Identify which cell holds the provided text, then report its [X, Y] central coordinate. 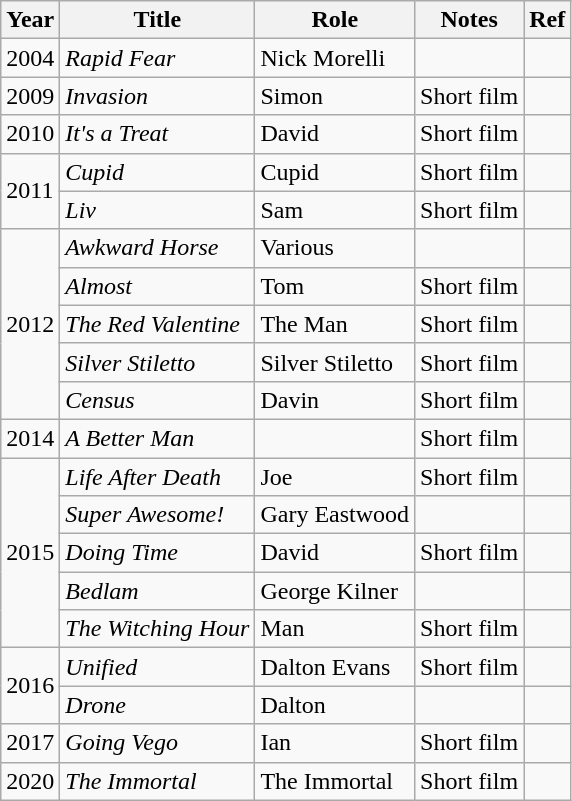
Super Awesome! [158, 515]
Awkward Horse [158, 248]
Joe [335, 477]
Invasion [158, 96]
Gary Eastwood [335, 515]
2017 [30, 743]
Simon [335, 96]
2014 [30, 438]
2020 [30, 781]
The Man [335, 324]
Various [335, 248]
2004 [30, 58]
Almost [158, 286]
A Better Man [158, 438]
Sam [335, 210]
Life After Death [158, 477]
Unified [158, 667]
The Witching Hour [158, 629]
Year [30, 20]
2010 [30, 134]
George Kilner [335, 591]
Davin [335, 400]
2016 [30, 686]
2011 [30, 191]
Dalton Evans [335, 667]
Title [158, 20]
Nick Morelli [335, 58]
Drone [158, 705]
Bedlam [158, 591]
Ian [335, 743]
Man [335, 629]
Dalton [335, 705]
2015 [30, 553]
Going Vego [158, 743]
Role [335, 20]
Liv [158, 210]
It's a Treat [158, 134]
Census [158, 400]
Ref [548, 20]
Notes [470, 20]
2012 [30, 324]
Tom [335, 286]
Rapid Fear [158, 58]
Doing Time [158, 553]
The Red Valentine [158, 324]
2009 [30, 96]
